Capture the cell that displays the provided text and extract its (x, y) central coordinate. 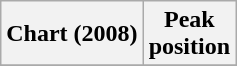
Peakposition (189, 34)
Chart (2008) (72, 34)
